Scan for the cell matching the given text and deliver its (x, y) coordinate at center. 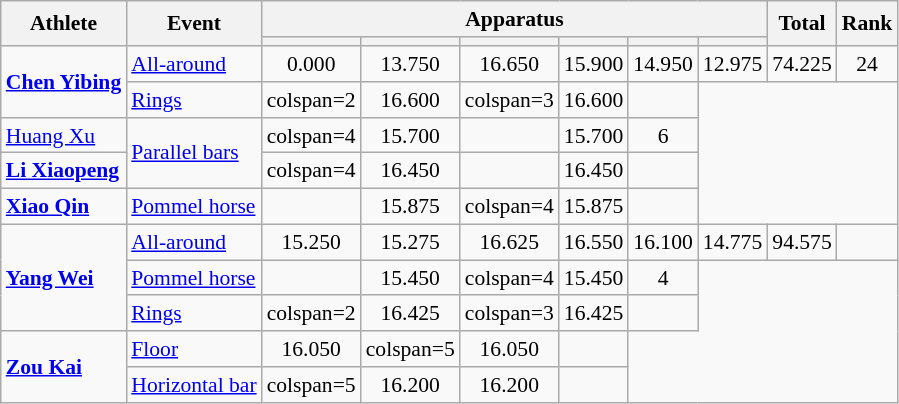
Rank (868, 24)
Huang Xu (64, 136)
15.900 (594, 64)
14.950 (662, 64)
Parallel bars (194, 154)
Li Xiaopeng (64, 171)
Zou Kai (64, 366)
Apparatus (515, 19)
Yang Wei (64, 278)
24 (868, 64)
Athlete (64, 24)
74.225 (802, 64)
16.650 (510, 64)
15.250 (312, 243)
16.550 (594, 243)
Total (802, 24)
12.975 (732, 64)
15.275 (410, 243)
6 (662, 136)
0.000 (312, 64)
16.625 (510, 243)
4 (662, 278)
13.750 (410, 64)
Floor (194, 349)
Horizontal bar (194, 385)
94.575 (802, 243)
Chen Yibing (64, 82)
16.100 (662, 243)
Event (194, 24)
14.775 (732, 243)
Xiao Qin (64, 207)
